Extract the [X, Y] coordinate from the center of the cell holding the provided text.  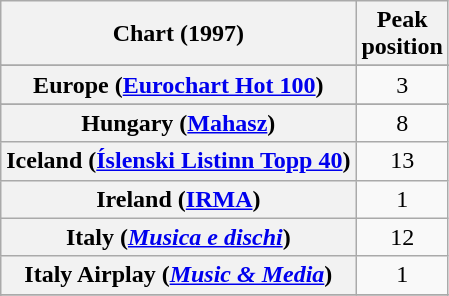
Italy (Musica e dischi) [178, 237]
Hungary (Mahasz) [178, 123]
Italy Airplay (Music & Media) [178, 275]
8 [402, 123]
Chart (1997) [178, 34]
13 [402, 161]
Peakposition [402, 34]
Iceland (Íslenski Listinn Topp 40) [178, 161]
12 [402, 237]
Europe (Eurochart Hot 100) [178, 85]
Ireland (IRMA) [178, 199]
3 [402, 85]
